Provide the (X, Y) coordinate of the cell's center where the given text is located.  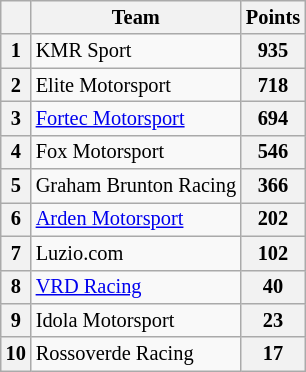
17 (273, 354)
Points (273, 17)
546 (273, 152)
Luzio.com (136, 253)
7 (16, 253)
3 (16, 118)
8 (16, 287)
23 (273, 320)
10 (16, 354)
Team (136, 17)
Idola Motorsport (136, 320)
694 (273, 118)
202 (273, 219)
Arden Motorsport (136, 219)
1 (16, 51)
2 (16, 85)
Elite Motorsport (136, 85)
4 (16, 152)
718 (273, 85)
Rossoverde Racing (136, 354)
Fox Motorsport (136, 152)
VRD Racing (136, 287)
40 (273, 287)
6 (16, 219)
102 (273, 253)
5 (16, 186)
Graham Brunton Racing (136, 186)
KMR Sport (136, 51)
Fortec Motorsport (136, 118)
9 (16, 320)
366 (273, 186)
935 (273, 51)
